Extract the [X, Y] coordinate from the center of the cell holding the provided text.  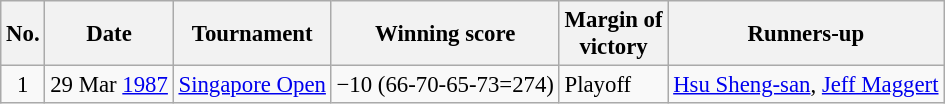
Playoff [614, 85]
1 [23, 85]
No. [23, 34]
Hsu Sheng-san, Jeff Maggert [806, 85]
Tournament [252, 34]
29 Mar 1987 [109, 85]
Runners-up [806, 34]
−10 (66-70-65-73=274) [445, 85]
Margin ofvictory [614, 34]
Singapore Open [252, 85]
Date [109, 34]
Winning score [445, 34]
